Search for the cell housing the specified text and yield its [x, y] center coordinate. 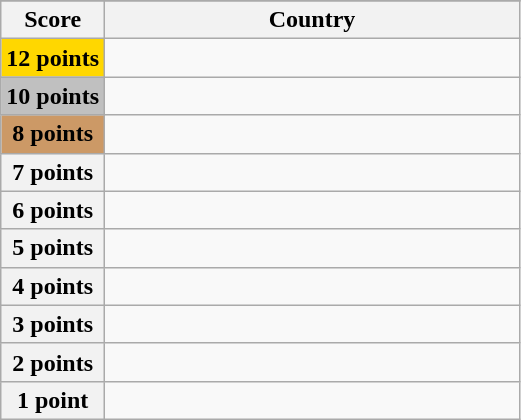
Country [312, 20]
6 points [53, 210]
12 points [53, 58]
1 point [53, 400]
7 points [53, 172]
Score [53, 20]
8 points [53, 134]
5 points [53, 248]
3 points [53, 324]
2 points [53, 362]
4 points [53, 286]
10 points [53, 96]
